Detect which cell encompasses the target text, then output its [x, y] center coordinate. 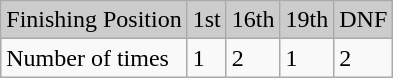
Finishing Position [94, 20]
19th [307, 20]
DNF [364, 20]
1st [206, 20]
16th [253, 20]
Number of times [94, 58]
